Identify which cell holds the provided text, then report its (x, y) central coordinate. 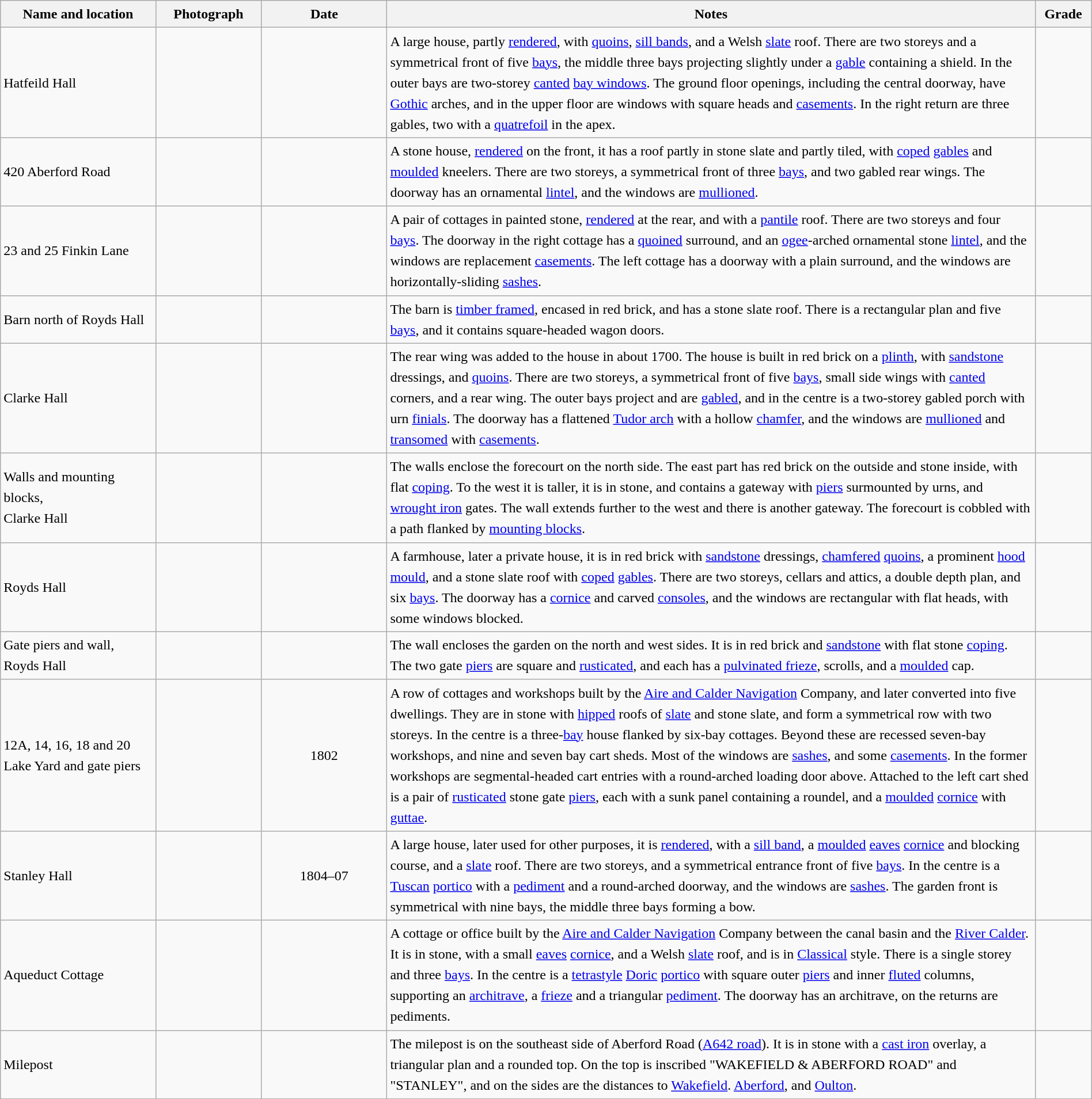
Name and location (78, 14)
Barn north of Royds Hall (78, 319)
Clarke Hall (78, 398)
23 and 25 Finkin Lane (78, 251)
Milepost (78, 1065)
Date (324, 14)
Grade (1063, 14)
420 Aberford Road (78, 172)
Photograph (208, 14)
Royds Hall (78, 587)
1802 (324, 755)
Hatfeild Hall (78, 83)
Stanley Hall (78, 875)
1804–07 (324, 875)
Notes (711, 14)
Aqueduct Cottage (78, 975)
12A, 14, 16, 18 and 20 Lake Yard and gate piers (78, 755)
Gate piers and wall, Royds Hall (78, 655)
Walls and mounting blocks,Clarke Hall (78, 497)
